Locate the cell with the specified text and output its (X, Y) center coordinate. 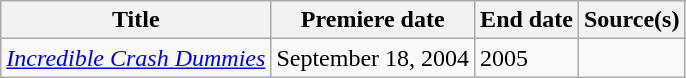
End date (527, 20)
Title (136, 20)
Incredible Crash Dummies (136, 58)
2005 (527, 58)
Premiere date (373, 20)
Source(s) (632, 20)
September 18, 2004 (373, 58)
